Search for the cell housing the specified text and yield its (x, y) center coordinate. 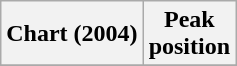
Peak position (189, 34)
Chart (2004) (72, 34)
